Scan for the cell matching the given text and deliver its (X, Y) coordinate at center. 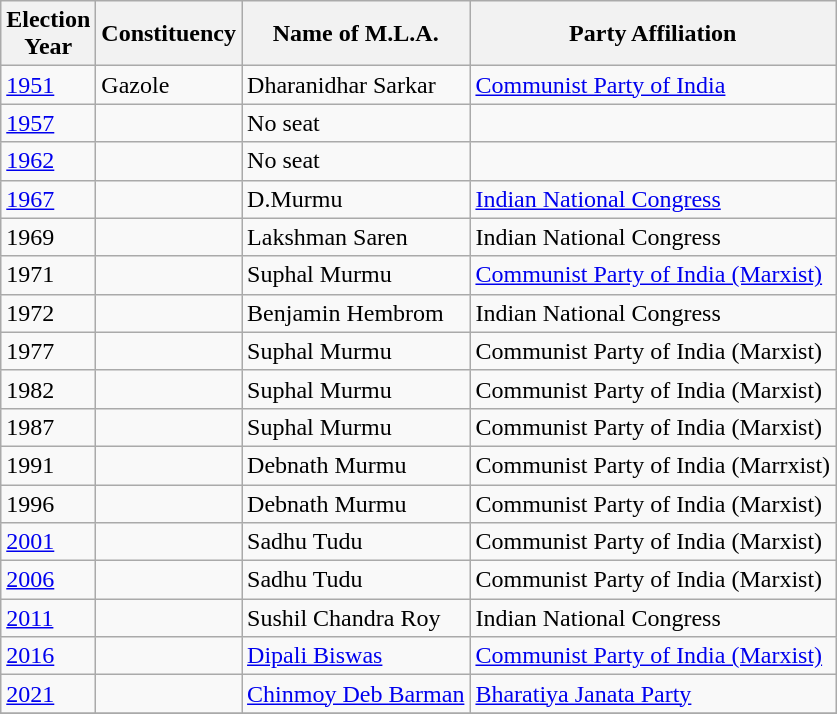
2021 (48, 694)
1951 (48, 85)
1996 (48, 503)
1971 (48, 275)
1991 (48, 465)
Constituency (169, 34)
Party Affiliation (653, 34)
Gazole (169, 85)
Election Year (48, 34)
Dipali Biswas (356, 656)
Benjamin Hembrom (356, 313)
1957 (48, 123)
1967 (48, 199)
Communist Party of India (Marrxist) (653, 465)
1962 (48, 161)
D.Murmu (356, 199)
1982 (48, 389)
2001 (48, 542)
Dharanidhar Sarkar (356, 85)
Communist Party of India (653, 85)
Sushil Chandra Roy (356, 618)
Name of M.L.A. (356, 34)
1987 (48, 427)
Chinmoy Deb Barman (356, 694)
2016 (48, 656)
2011 (48, 618)
Lakshman Saren (356, 237)
1977 (48, 351)
1969 (48, 237)
Bharatiya Janata Party (653, 694)
2006 (48, 580)
1972 (48, 313)
